Find where the given text appears and provide that cell's center as (x, y) coordinate. 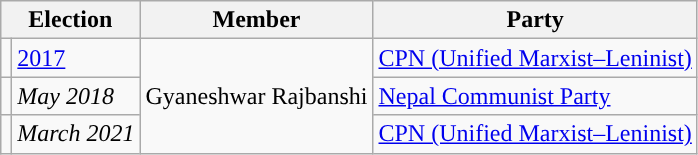
Gyaneshwar Rajbanshi (256, 96)
May 2018 (76, 96)
2017 (76, 58)
Party (535, 20)
March 2021 (76, 134)
Member (256, 20)
Nepal Communist Party (535, 96)
Election (70, 20)
